From the cell containing the given text, extract its center point as (X, Y) coordinate. 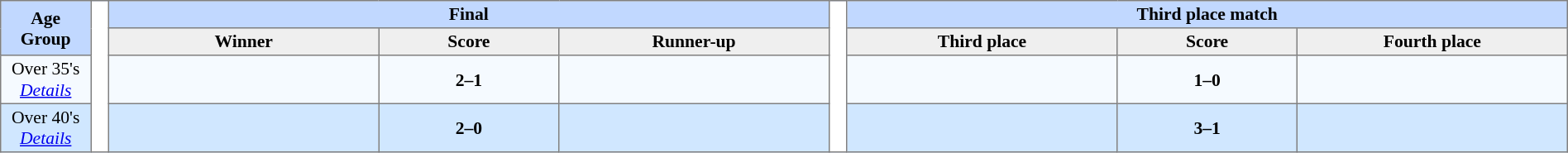
Over 40'sDetails (46, 127)
3–1 (1207, 127)
1–0 (1207, 79)
Final (468, 15)
Third place match (1207, 15)
Runner-up (695, 41)
Winner (243, 41)
2–1 (469, 79)
Fourth place (1432, 41)
Third place (982, 41)
2–0 (469, 127)
Over 35'sDetails (46, 79)
Age Group (46, 28)
